Locate the cell with the specified text and output its (X, Y) center coordinate. 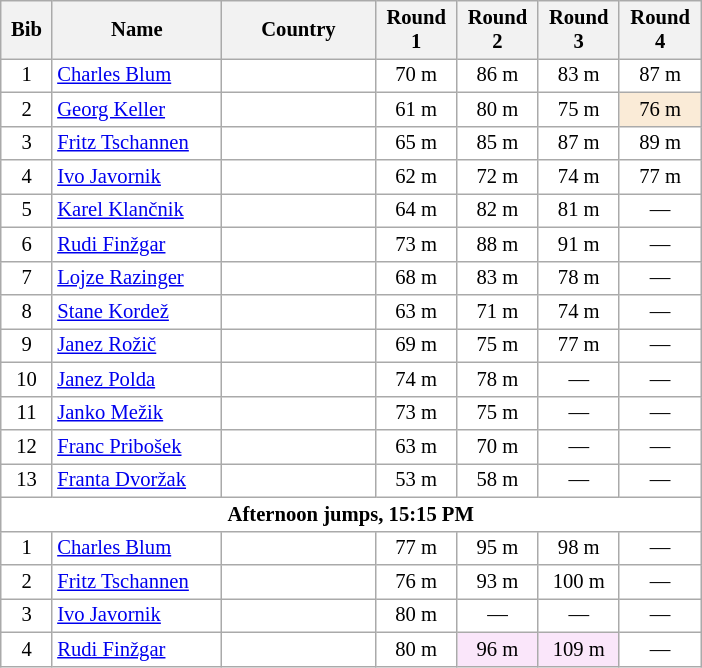
11 (27, 413)
9 (27, 345)
85 m (498, 143)
Round 3 (578, 29)
91 m (578, 244)
81 m (578, 210)
13 (27, 480)
95 m (498, 548)
Round 2 (498, 29)
Janko Mežik (136, 413)
96 m (498, 649)
65 m (416, 143)
Janez Rožič (136, 345)
Round 4 (660, 29)
Franc Pribošek (136, 447)
58 m (498, 480)
Round 1 (416, 29)
Name (136, 29)
98 m (578, 548)
Franta Dvoržak (136, 480)
Karel Klančnik (136, 210)
10 (27, 379)
88 m (498, 244)
69 m (416, 345)
Stane Kordež (136, 311)
Afternoon jumps, 15:15 PM (351, 514)
89 m (660, 143)
100 m (578, 581)
71 m (498, 311)
6 (27, 244)
12 (27, 447)
109 m (578, 649)
82 m (498, 210)
64 m (416, 210)
Country (298, 29)
Georg Keller (136, 109)
53 m (416, 480)
72 m (498, 177)
8 (27, 311)
Lojze Razinger (136, 278)
86 m (498, 75)
61 m (416, 109)
Bib (27, 29)
Janez Polda (136, 379)
93 m (498, 581)
5 (27, 210)
7 (27, 278)
68 m (416, 278)
62 m (416, 177)
